Identify which cell holds the provided text, then report its [x, y] central coordinate. 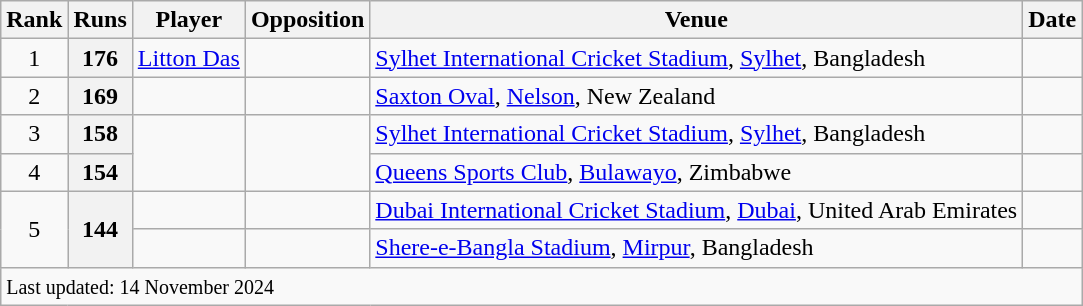
Queens Sports Club, Bulawayo, Zimbabwe [696, 172]
169 [100, 96]
Saxton Oval, Nelson, New Zealand [696, 96]
Date [1052, 20]
Last updated: 14 November 2024 [542, 286]
Venue [696, 20]
Shere-e-Bangla Stadium, Mirpur, Bangladesh [696, 248]
176 [100, 58]
158 [100, 134]
Player [188, 20]
3 [34, 134]
Rank [34, 20]
5 [34, 229]
4 [34, 172]
Runs [100, 20]
144 [100, 229]
154 [100, 172]
Litton Das [188, 58]
Opposition [307, 20]
2 [34, 96]
1 [34, 58]
Dubai International Cricket Stadium, Dubai, United Arab Emirates [696, 210]
